Capture the cell that displays the provided text and extract its (X, Y) central coordinate. 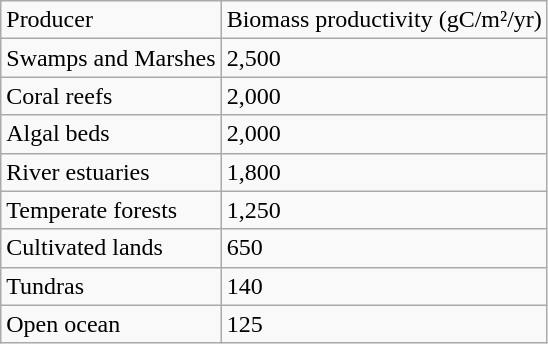
Coral reefs (111, 96)
Swamps and Marshes (111, 58)
Tundras (111, 286)
1,250 (384, 210)
Producer (111, 20)
1,800 (384, 172)
Cultivated lands (111, 248)
Biomass productivity (gC/m²/yr) (384, 20)
125 (384, 324)
650 (384, 248)
140 (384, 286)
2,500 (384, 58)
Temperate forests (111, 210)
Algal beds (111, 134)
River estuaries (111, 172)
Open ocean (111, 324)
